For the text-containing cell, return its midpoint in (X, Y) coordinate format. 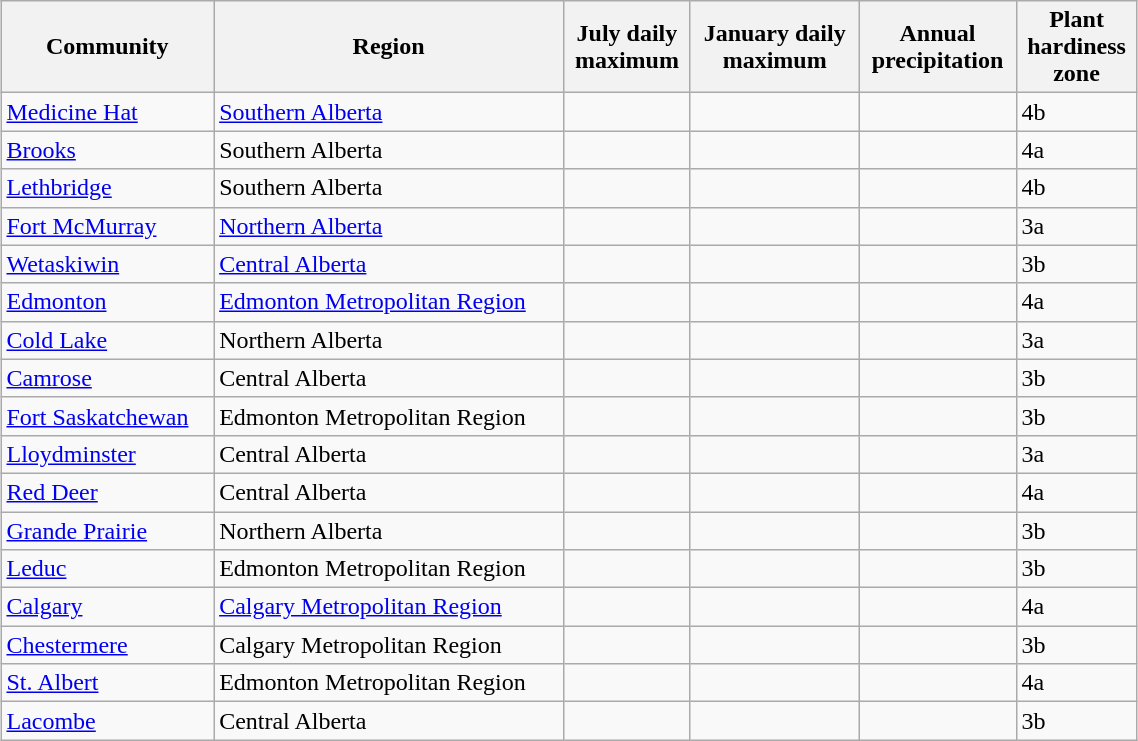
Medicine Hat (108, 112)
Planthardinesszone (1076, 47)
July dailymaximum (628, 47)
Grande Prairie (108, 531)
Camrose (108, 378)
Lloydminster (108, 454)
Fort McMurray (108, 226)
Calgary (108, 607)
Annualprecipitation (938, 47)
Edmonton (108, 302)
Lacombe (108, 721)
Region (389, 47)
Fort Saskatchewan (108, 416)
Cold Lake (108, 340)
Community (108, 47)
Lethbridge (108, 188)
Wetaskiwin (108, 264)
Red Deer (108, 492)
January dailymaximum (774, 47)
St. Albert (108, 683)
Leduc (108, 569)
Chestermere (108, 645)
Brooks (108, 150)
